For the text-containing cell, return its midpoint in (X, Y) coordinate format. 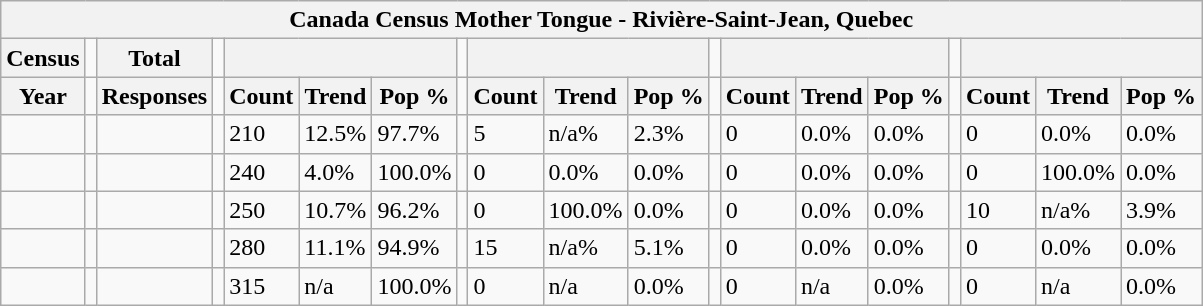
15 (506, 248)
10.7% (336, 210)
2.3% (668, 134)
Responses (154, 96)
97.7% (414, 134)
96.2% (414, 210)
Total (154, 58)
3.9% (1160, 210)
12.5% (336, 134)
11.1% (336, 248)
5 (506, 134)
Year (43, 96)
Canada Census Mother Tongue - Rivière-Saint-Jean, Quebec (602, 20)
Census (43, 58)
240 (262, 172)
5.1% (668, 248)
10 (998, 210)
315 (262, 286)
94.9% (414, 248)
4.0% (336, 172)
210 (262, 134)
280 (262, 248)
250 (262, 210)
